Scan for the cell matching the given text and deliver its [X, Y] coordinate at center. 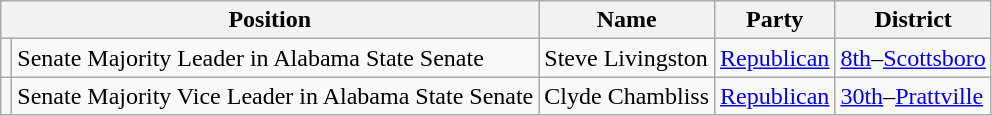
Party [775, 20]
Name [627, 20]
Position [270, 20]
Senate Majority Leader in Alabama State Senate [276, 58]
30th–Prattville [913, 96]
Steve Livingston [627, 58]
Clyde Chambliss [627, 96]
8th–Scottsboro [913, 58]
District [913, 20]
Senate Majority Vice Leader in Alabama State Senate [276, 96]
